Find where the given text appears and provide that cell's center as [X, Y] coordinate. 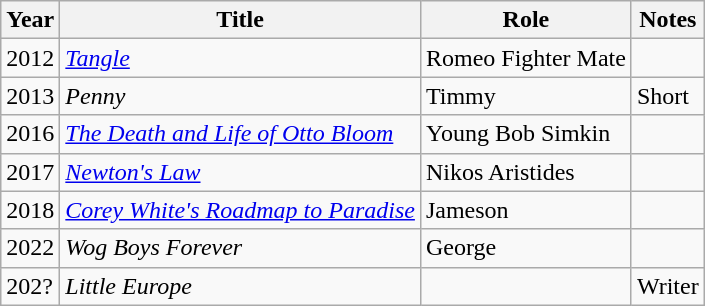
Little Europe [240, 286]
202? [30, 286]
Penny [240, 96]
2022 [30, 248]
George [526, 248]
Role [526, 20]
2013 [30, 96]
Tangle [240, 58]
Title [240, 20]
Writer [668, 286]
Corey White's Roadmap to Paradise [240, 210]
The Death and Life of Otto Bloom [240, 134]
Newton's Law [240, 172]
Young Bob Simkin [526, 134]
Wog Boys Forever [240, 248]
Timmy [526, 96]
Notes [668, 20]
2018 [30, 210]
Romeo Fighter Mate [526, 58]
Jameson [526, 210]
Short [668, 96]
Year [30, 20]
Nikos Aristides [526, 172]
2016 [30, 134]
2012 [30, 58]
2017 [30, 172]
